Search for the cell housing the specified text and yield its [X, Y] center coordinate. 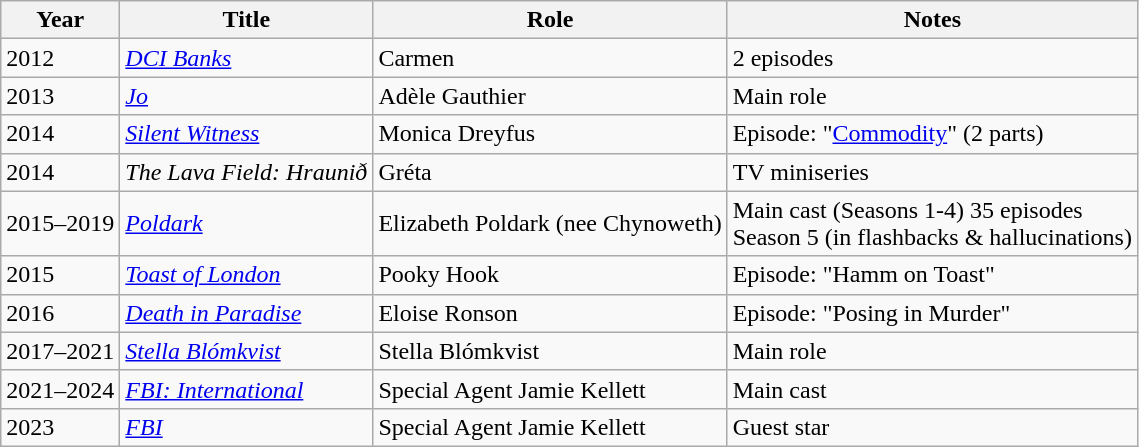
2012 [60, 58]
Notes [932, 20]
2023 [60, 427]
Episode: "Hamm on Toast" [932, 275]
2017–2021 [60, 351]
Pooky Hook [550, 275]
Adèle Gauthier [550, 96]
Title [246, 20]
Elizabeth Poldark (nee Chynoweth) [550, 224]
The Lava Field: Hraunið [246, 172]
Eloise Ronson [550, 313]
Death in Paradise [246, 313]
Episode: "Posing in Murder" [932, 313]
Monica Dreyfus [550, 134]
Main cast (Seasons 1-4) 35 episodesSeason 5 (in flashbacks & hallucinations) [932, 224]
2 episodes [932, 58]
DCI Banks [246, 58]
2013 [60, 96]
Carmen [550, 58]
Jo [246, 96]
FBI: International [246, 389]
2016 [60, 313]
Toast of London [246, 275]
Role [550, 20]
TV miniseries [932, 172]
Gréta [550, 172]
FBI [246, 427]
Main cast [932, 389]
Silent Witness [246, 134]
2021–2024 [60, 389]
2015 [60, 275]
Poldark [246, 224]
Episode: "Commodity" (2 parts) [932, 134]
Year [60, 20]
Guest star [932, 427]
2015–2019 [60, 224]
